For the text-containing cell, return its midpoint in [X, Y] coordinate format. 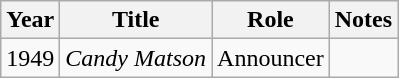
Title [136, 20]
Role [271, 20]
Notes [363, 20]
1949 [30, 58]
Year [30, 20]
Announcer [271, 58]
Candy Matson [136, 58]
